Locate the cell with the specified text and output its (x, y) center coordinate. 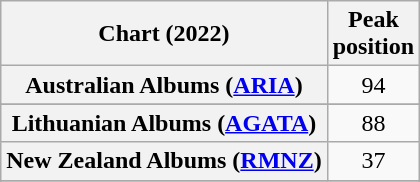
Lithuanian Albums (AGATA) (164, 123)
94 (373, 85)
New Zealand Albums (RMNZ) (164, 161)
37 (373, 161)
88 (373, 123)
Australian Albums (ARIA) (164, 85)
Peakposition (373, 34)
Chart (2022) (164, 34)
